Find where the given text appears and provide that cell's center as [X, Y] coordinate. 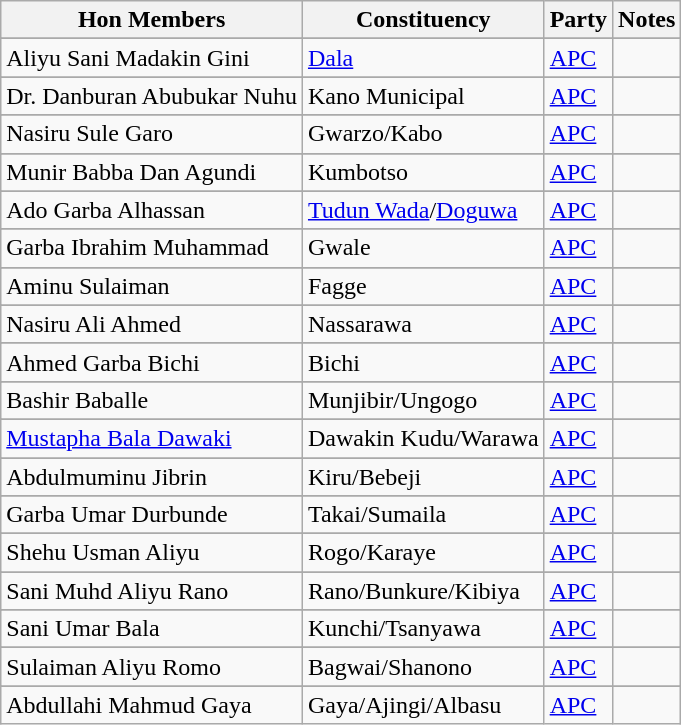
Dawakin Kudu/Warawa [423, 438]
Munjibir/Ungogo [423, 400]
Constituency [423, 20]
Party [578, 20]
Sulaiman Aliyu Romo [152, 667]
Ahmed Garba Bichi [152, 362]
Notes [647, 20]
Bagwai/Shanono [423, 667]
Kano Municipal [423, 96]
Kunchi/Tsanyawa [423, 629]
Gaya/Ajingi/Albasu [423, 705]
Bichi [423, 362]
Garba Ibrahim Muhammad [152, 248]
Abdullahi Mahmud Gaya [152, 705]
Rano/Bunkure/Kibiya [423, 591]
Dr. Danburan Abubukar Nuhu [152, 96]
Garba Umar Durbunde [152, 515]
Shehu Usman Aliyu [152, 553]
Nassarawa [423, 324]
Takai/Sumaila [423, 515]
Bashir Baballe [152, 400]
Hon Members [152, 20]
Fagge [423, 286]
Abdulmuminu Jibrin [152, 477]
Rogo/Karaye [423, 553]
Gwarzo/Kabo [423, 134]
Kumbotso [423, 172]
Munir Babba Dan Agundi [152, 172]
Dala [423, 58]
Kiru/Bebeji [423, 477]
Mustapha Bala Dawaki [152, 438]
Nasiru Ali Ahmed [152, 324]
Aminu Sulaiman [152, 286]
Ado Garba Alhassan [152, 210]
Tudun Wada/Doguwa [423, 210]
Gwale [423, 248]
Sani Umar Bala [152, 629]
Sani Muhd Aliyu Rano [152, 591]
Nasiru Sule Garo [152, 134]
Aliyu Sani Madakin Gini [152, 58]
